Locate the cell with the specified text and output its (X, Y) center coordinate. 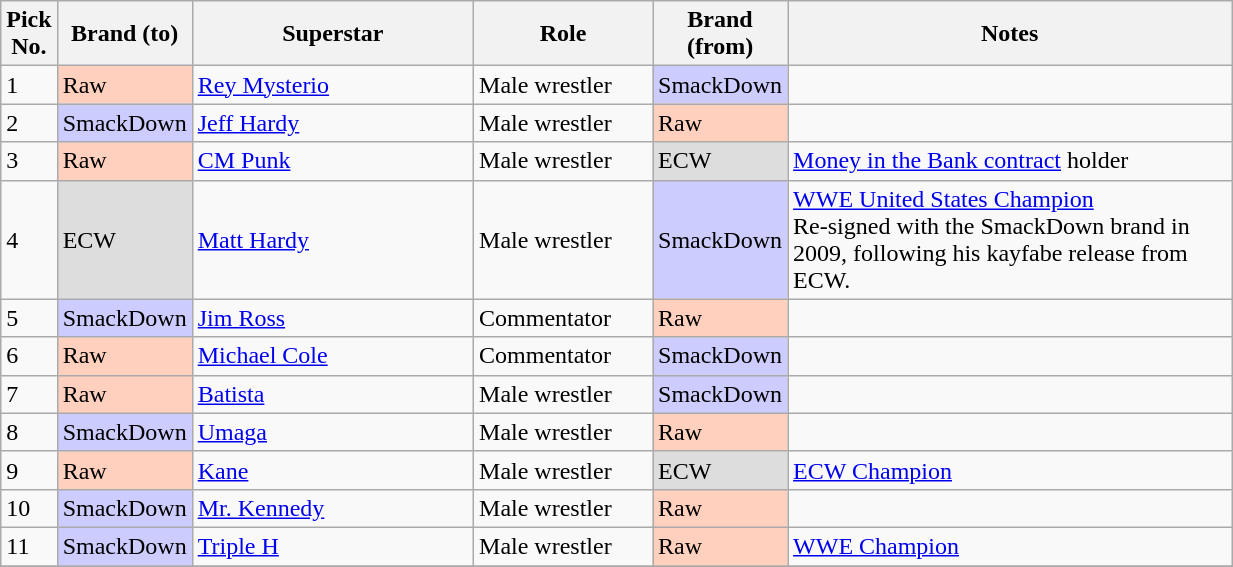
7 (29, 394)
Umaga (332, 432)
6 (29, 356)
Matt Hardy (332, 240)
5 (29, 318)
Superstar (332, 34)
Role (564, 34)
ECW Champion (1010, 470)
2 (29, 123)
Notes (1010, 34)
8 (29, 432)
CM Punk (332, 161)
Pick No. (29, 34)
WWE Champion (1010, 546)
Jeff Hardy (332, 123)
Michael Cole (332, 356)
Mr. Kennedy (332, 508)
Kane (332, 470)
3 (29, 161)
Jim Ross (332, 318)
1 (29, 85)
Triple H (332, 546)
Batista (332, 394)
Brand (to) (124, 34)
Brand (from) (720, 34)
9 (29, 470)
WWE United States ChampionRe-signed with the SmackDown brand in 2009, following his kayfabe release from ECW. (1010, 240)
Money in the Bank contract holder (1010, 161)
4 (29, 240)
11 (29, 546)
10 (29, 508)
Rey Mysterio (332, 85)
